Capture the cell that displays the provided text and extract its [X, Y] central coordinate. 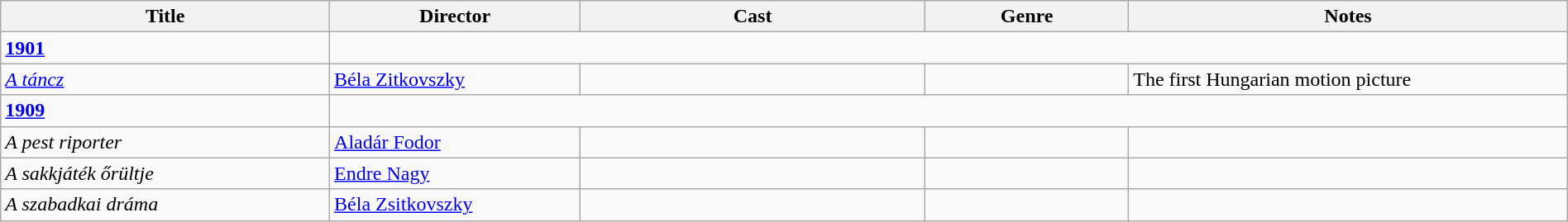
Genre [1026, 17]
The first Hungarian motion picture [1348, 79]
Béla Zsitkovszky [455, 205]
A pest riporter [165, 142]
Cast [753, 17]
A táncz [165, 79]
A szabadkai dráma [165, 205]
Endre Nagy [455, 173]
Notes [1348, 17]
1909 [165, 111]
Béla Zitkovszky [455, 79]
Director [455, 17]
Aladár Fodor [455, 142]
A sakkjáték őrültje [165, 173]
Title [165, 17]
1901 [165, 48]
